Return the [x, y] coordinate for the center point of the cell that contains the specified text.  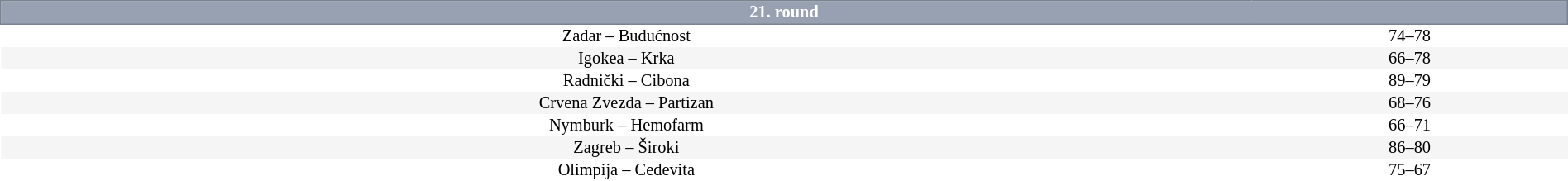
Radnički – Cibona [627, 81]
75–67 [1409, 170]
86–80 [1409, 147]
Zadar – Budućnost [627, 36]
74–78 [1409, 36]
Crvena Zvezda – Partizan [627, 102]
Zagreb – Široki [627, 147]
66–78 [1409, 58]
Olimpija – Cedevita [627, 170]
Igokea – Krka [627, 58]
68–76 [1409, 102]
66–71 [1409, 126]
Nymburk – Hemofarm [627, 126]
89–79 [1409, 81]
21. round [784, 12]
